For the text-containing cell, return its midpoint in (x, y) coordinate format. 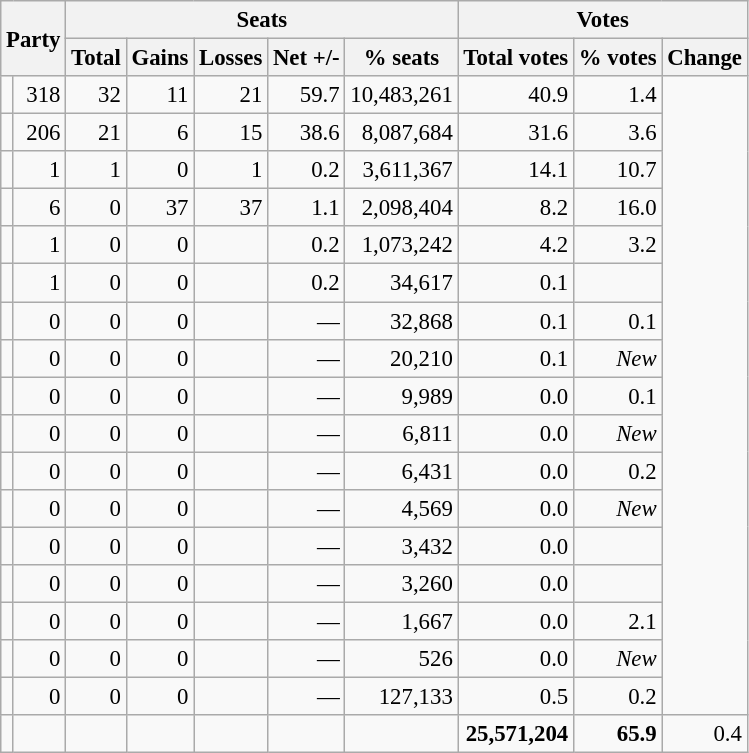
3.6 (618, 133)
10.7 (618, 170)
Net +/- (306, 58)
3.2 (618, 245)
2.1 (618, 621)
% seats (402, 58)
127,133 (402, 697)
3,611,367 (402, 170)
25,571,204 (516, 734)
40.9 (516, 95)
10,483,261 (402, 95)
4.2 (516, 245)
Party (34, 38)
20,210 (402, 358)
4,569 (402, 509)
9,989 (402, 396)
65.9 (618, 734)
526 (402, 659)
Gains (160, 58)
11 (160, 95)
14.1 (516, 170)
1.1 (306, 208)
318 (40, 95)
1,073,242 (402, 245)
59.7 (306, 95)
8.2 (516, 208)
3,260 (402, 584)
Change (704, 58)
0.5 (516, 697)
8,087,684 (402, 133)
34,617 (402, 283)
Votes (602, 20)
% votes (618, 58)
Total (96, 58)
32,868 (402, 321)
3,432 (402, 546)
1.4 (618, 95)
31.6 (516, 133)
2,098,404 (402, 208)
16.0 (618, 208)
6,431 (402, 471)
0.4 (704, 734)
32 (96, 95)
6,811 (402, 433)
206 (40, 133)
1,667 (402, 621)
Losses (231, 58)
Total votes (516, 58)
Seats (262, 20)
38.6 (306, 133)
15 (231, 133)
